Return the (X, Y) coordinate for the center point of the cell that contains the specified text.  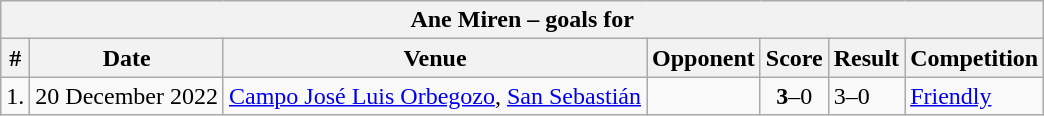
Campo José Luis Orbegozo, San Sebastián (434, 96)
Result (866, 58)
# (16, 58)
Friendly (974, 96)
Ane Miren – goals for (522, 20)
Opponent (703, 58)
1. (16, 96)
Score (794, 58)
Competition (974, 58)
Venue (434, 58)
Date (127, 58)
20 December 2022 (127, 96)
